Identify which cell holds the provided text, then report its [x, y] central coordinate. 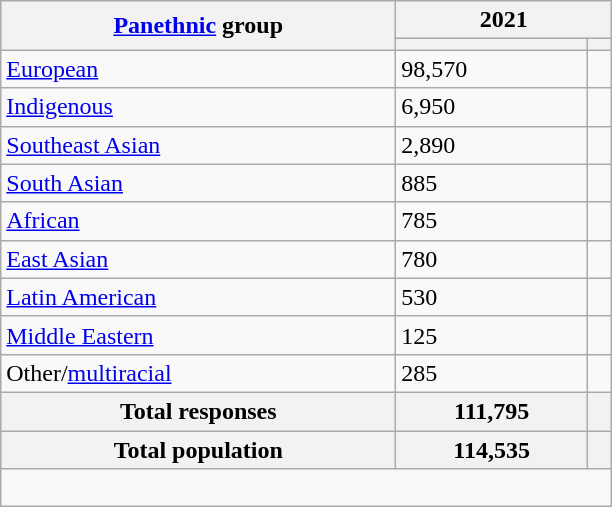
East Asian [198, 259]
European [198, 69]
125 [492, 335]
6,950 [492, 107]
98,570 [492, 69]
Other/multiracial [198, 373]
South Asian [198, 183]
Middle Eastern [198, 335]
2,890 [492, 145]
785 [492, 221]
111,795 [492, 411]
285 [492, 373]
Panethnic group [198, 26]
885 [492, 183]
Latin American [198, 297]
Total population [198, 449]
Southeast Asian [198, 145]
2021 [504, 20]
114,535 [492, 449]
530 [492, 297]
Indigenous [198, 107]
Total responses [198, 411]
African [198, 221]
780 [492, 259]
